Return (x, y) of the center of cell containing provided text 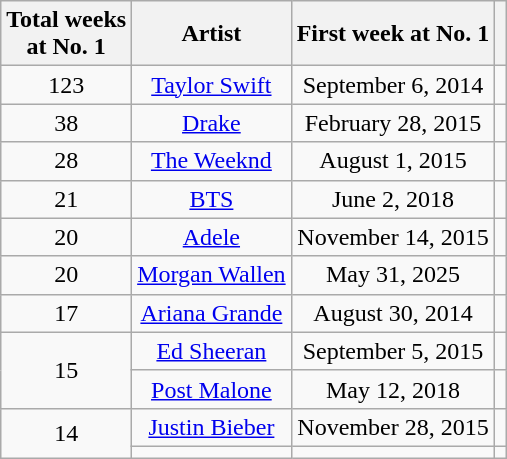
15 (66, 370)
17 (66, 313)
May 12, 2018 (393, 389)
Adele (212, 237)
Total weeksat No. 1 (66, 34)
Ed Sheeran (212, 351)
August 30, 2014 (393, 313)
21 (66, 199)
February 28, 2015 (393, 123)
Ariana Grande (212, 313)
June 2, 2018 (393, 199)
September 5, 2015 (393, 351)
First week at No. 1 (393, 34)
Morgan Wallen (212, 275)
Post Malone (212, 389)
Justin Bieber (212, 427)
123 (66, 85)
The Weeknd (212, 161)
September 6, 2014 (393, 85)
28 (66, 161)
BTS (212, 199)
August 1, 2015 (393, 161)
Artist (212, 34)
November 28, 2015 (393, 427)
Drake (212, 123)
May 31, 2025 (393, 275)
November 14, 2015 (393, 237)
14 (66, 432)
Taylor Swift (212, 85)
38 (66, 123)
